Output the (x, y) coordinate of the center of the cell containing the given text.  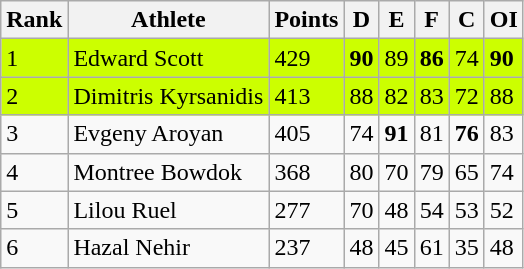
Dimitris Kyrsanidis (168, 96)
4 (34, 172)
45 (396, 248)
405 (306, 134)
Lilou Ruel (168, 210)
79 (432, 172)
89 (396, 58)
54 (432, 210)
Rank (34, 20)
61 (432, 248)
E (396, 20)
91 (396, 134)
82 (396, 96)
429 (306, 58)
2 (34, 96)
413 (306, 96)
5 (34, 210)
OI (504, 20)
368 (306, 172)
Evgeny Aroyan (168, 134)
Points (306, 20)
277 (306, 210)
237 (306, 248)
6 (34, 248)
F (432, 20)
35 (466, 248)
Edward Scott (168, 58)
72 (466, 96)
76 (466, 134)
3 (34, 134)
D (362, 20)
80 (362, 172)
52 (504, 210)
Hazal Nehir (168, 248)
C (466, 20)
53 (466, 210)
86 (432, 58)
Athlete (168, 20)
1 (34, 58)
Montree Bowdok (168, 172)
81 (432, 134)
65 (466, 172)
